Capture the cell that displays the provided text and extract its (x, y) central coordinate. 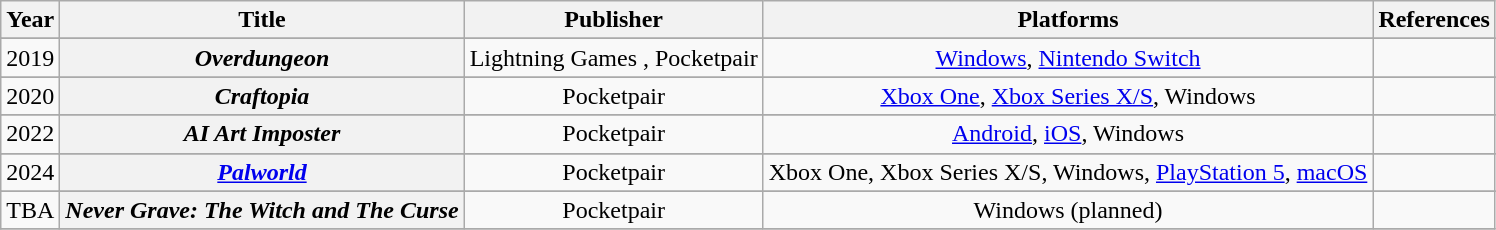
Publisher (614, 20)
Craftopia (262, 96)
Title (262, 20)
Never Grave: The Witch and The Curse (262, 210)
Xbox One, Xbox Series X/S, Windows, PlayStation 5, macOS (1068, 172)
Lightning Games , Pocketpair (614, 58)
Xbox One, Xbox Series X/S, Windows (1068, 96)
Windows, Nintendo Switch (1068, 58)
AI Art Imposter (262, 134)
Palworld (262, 172)
References (1434, 20)
Android, iOS, Windows (1068, 134)
Overdungeon (262, 58)
2020 (30, 96)
2022 (30, 134)
TBA (30, 210)
2024 (30, 172)
Year (30, 20)
2019 (30, 58)
Windows (planned) (1068, 210)
Platforms (1068, 20)
